Provide the (X, Y) coordinate of the cell's center where the given text is located.  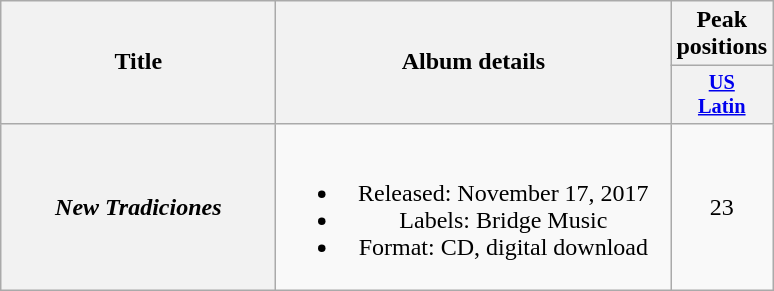
New Tradiciones (138, 206)
Title (138, 62)
Peak positions (722, 34)
23 (722, 206)
Album details (474, 62)
USLatin (722, 95)
Released: November 17, 2017Labels: Bridge MusicFormat: CD, digital download (474, 206)
